Return the [x, y] coordinate for the center point of the cell that contains the specified text.  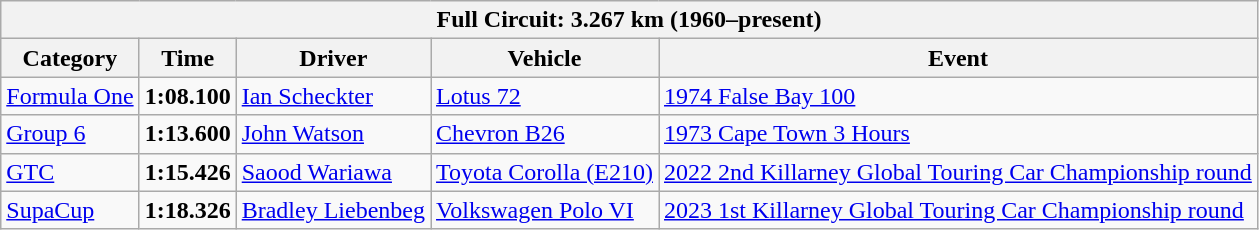
Toyota Corolla (E210) [544, 172]
Volkswagen Polo VI [544, 210]
1:18.326 [188, 210]
1:15.426 [188, 172]
2022 2nd Killarney Global Touring Car Championship round [958, 172]
1974 False Bay 100 [958, 96]
2023 1st Killarney Global Touring Car Championship round [958, 210]
Event [958, 58]
Vehicle [544, 58]
Lotus 72 [544, 96]
1:08.100 [188, 96]
Category [70, 58]
SupaCup [70, 210]
Bradley Liebenbeg [333, 210]
GTC [70, 172]
Full Circuit: 3.267 km (1960–present) [630, 20]
Driver [333, 58]
Time [188, 58]
Ian Scheckter [333, 96]
Saood Wariawa [333, 172]
John Watson [333, 134]
Chevron B26 [544, 134]
Formula One [70, 96]
Group 6 [70, 134]
1:13.600 [188, 134]
1973 Cape Town 3 Hours [958, 134]
